For the text-containing cell, return its midpoint in (X, Y) coordinate format. 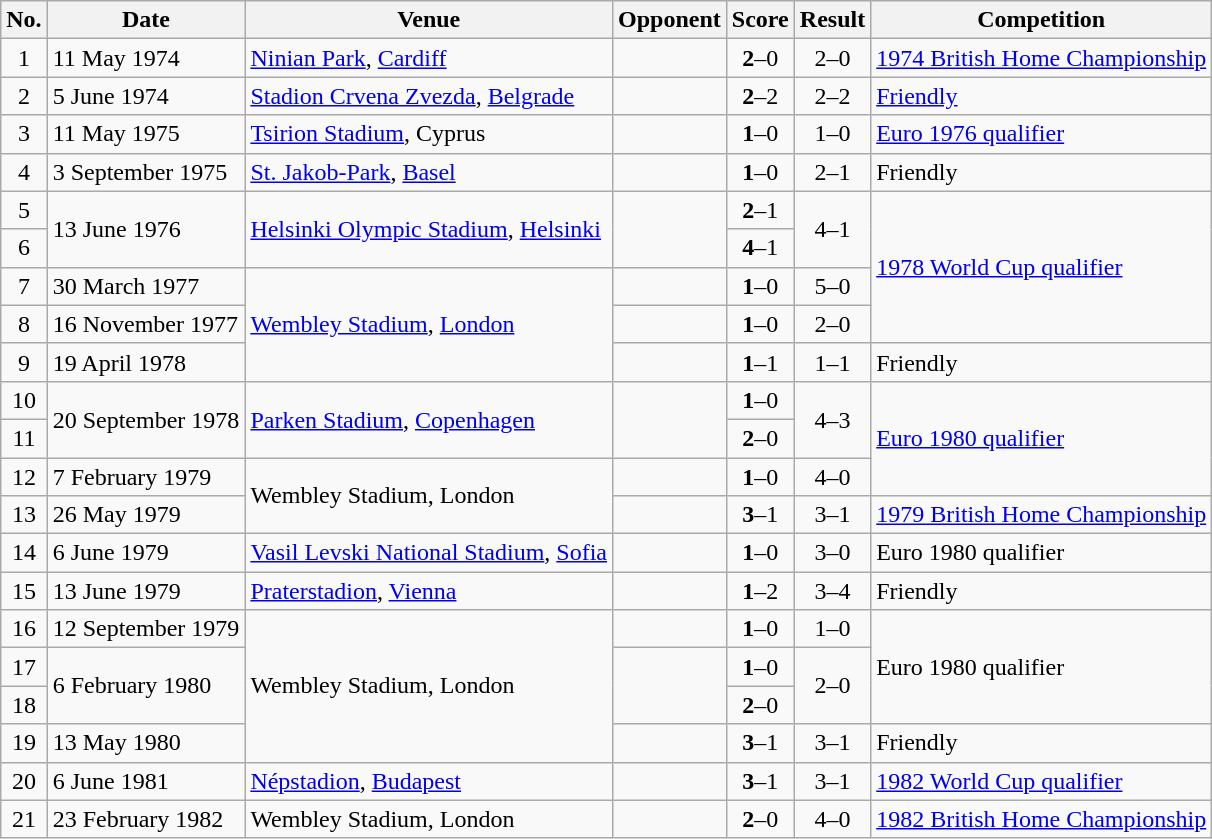
Competition (1042, 20)
Stadion Crvena Zvezda, Belgrade (429, 96)
Parken Stadium, Copenhagen (429, 419)
Score (760, 20)
11 May 1974 (146, 58)
13 June 1976 (146, 229)
4–3 (832, 419)
13 (24, 515)
4 (24, 172)
6 June 1979 (146, 553)
18 (24, 705)
No. (24, 20)
19 April 1978 (146, 362)
Népstadion, Budapest (429, 781)
3–4 (832, 591)
1982 World Cup qualifier (1042, 781)
1–2 (760, 591)
St. Jakob-Park, Basel (429, 172)
3–0 (832, 553)
14 (24, 553)
5–0 (832, 286)
6 June 1981 (146, 781)
Ninian Park, Cardiff (429, 58)
Vasil Levski National Stadium, Sofia (429, 553)
Date (146, 20)
26 May 1979 (146, 515)
13 June 1979 (146, 591)
13 May 1980 (146, 743)
23 February 1982 (146, 819)
1978 World Cup qualifier (1042, 267)
Praterstadion, Vienna (429, 591)
Result (832, 20)
11 May 1975 (146, 134)
12 September 1979 (146, 629)
Euro 1976 qualifier (1042, 134)
Tsirion Stadium, Cyprus (429, 134)
7 (24, 286)
1974 British Home Championship (1042, 58)
5 (24, 210)
9 (24, 362)
11 (24, 438)
Venue (429, 20)
Helsinki Olympic Stadium, Helsinki (429, 229)
30 March 1977 (146, 286)
8 (24, 324)
20 (24, 781)
15 (24, 591)
12 (24, 477)
17 (24, 667)
1982 British Home Championship (1042, 819)
7 February 1979 (146, 477)
5 June 1974 (146, 96)
2 (24, 96)
1979 British Home Championship (1042, 515)
20 September 1978 (146, 419)
16 (24, 629)
6 February 1980 (146, 686)
21 (24, 819)
16 November 1977 (146, 324)
Opponent (670, 20)
10 (24, 400)
3 (24, 134)
6 (24, 248)
1 (24, 58)
3 September 1975 (146, 172)
19 (24, 743)
